Detect which cell encompasses the target text, then output its (X, Y) center coordinate. 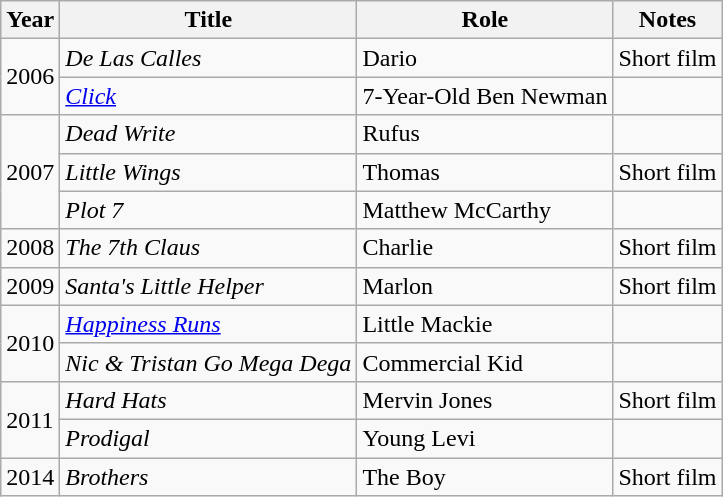
Hard Hats (208, 400)
Brothers (208, 477)
Plot 7 (208, 210)
2008 (30, 248)
2006 (30, 77)
Mervin Jones (485, 400)
Dario (485, 58)
Young Levi (485, 438)
De Las Calles (208, 58)
2007 (30, 172)
7-Year-Old Ben Newman (485, 96)
Click (208, 96)
Rufus (485, 134)
2011 (30, 419)
Role (485, 20)
The Boy (485, 477)
Dead Write (208, 134)
Marlon (485, 286)
Commercial Kid (485, 362)
Prodigal (208, 438)
Matthew McCarthy (485, 210)
Year (30, 20)
2014 (30, 477)
2009 (30, 286)
Santa's Little Helper (208, 286)
Little Mackie (485, 324)
Nic & Tristan Go Mega Dega (208, 362)
The 7th Claus (208, 248)
Notes (668, 20)
Charlie (485, 248)
Title (208, 20)
Little Wings (208, 172)
2010 (30, 343)
Thomas (485, 172)
Happiness Runs (208, 324)
